From the cell containing the given text, extract its center point as (X, Y) coordinate. 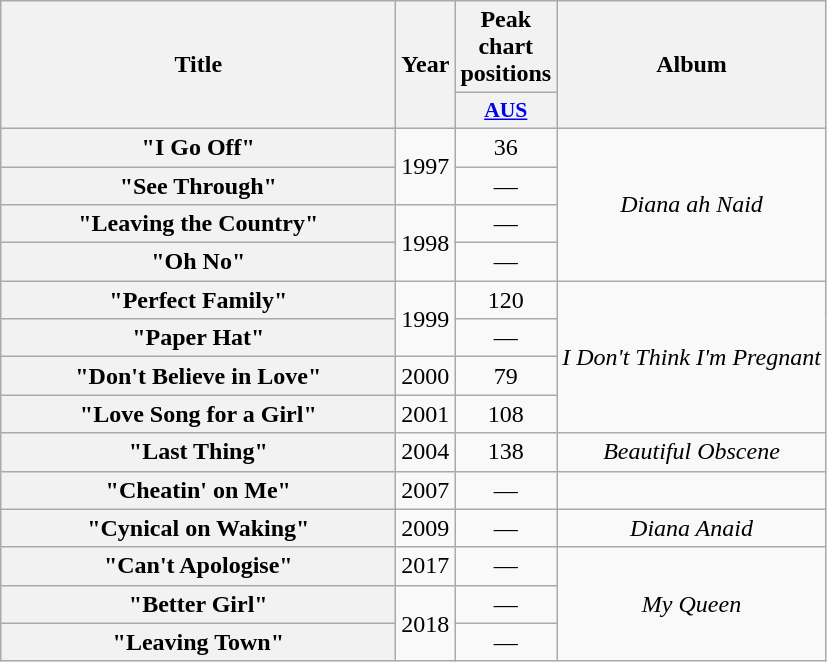
"Love Song for a Girl" (198, 414)
2001 (426, 414)
1998 (426, 243)
108 (506, 414)
"Cheatin' on Me" (198, 490)
"Paper Hat" (198, 338)
Year (426, 65)
2018 (426, 623)
"Better Girl" (198, 604)
1997 (426, 166)
"Leaving Town" (198, 642)
I Don't Think I'm Pregnant (692, 357)
AUS (506, 111)
"Cynical on Waking" (198, 528)
79 (506, 376)
Title (198, 65)
1999 (426, 319)
"Don't Believe in Love" (198, 376)
2009 (426, 528)
Diana ah Naid (692, 204)
Peak chart positions (506, 47)
"Last Thing" (198, 452)
138 (506, 452)
2004 (426, 452)
My Queen (692, 604)
36 (506, 147)
Diana Anaid (692, 528)
"I Go Off" (198, 147)
"Leaving the Country" (198, 224)
Album (692, 65)
"See Through" (198, 185)
"Oh No" (198, 262)
120 (506, 300)
2000 (426, 376)
2017 (426, 566)
2007 (426, 490)
"Can't Apologise" (198, 566)
Beautiful Obscene (692, 452)
"Perfect Family" (198, 300)
